Search for the cell housing the specified text and yield its [x, y] center coordinate. 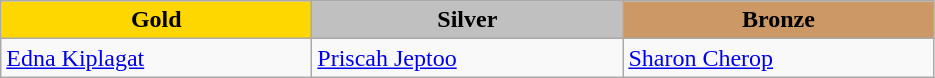
Priscah Jeptoo [468, 58]
Edna Kiplagat [156, 58]
Gold [156, 20]
Silver [468, 20]
Bronze [778, 20]
Sharon Cherop [778, 58]
